Determine the (X, Y) coordinate at the center of the cell enclosing the given text.  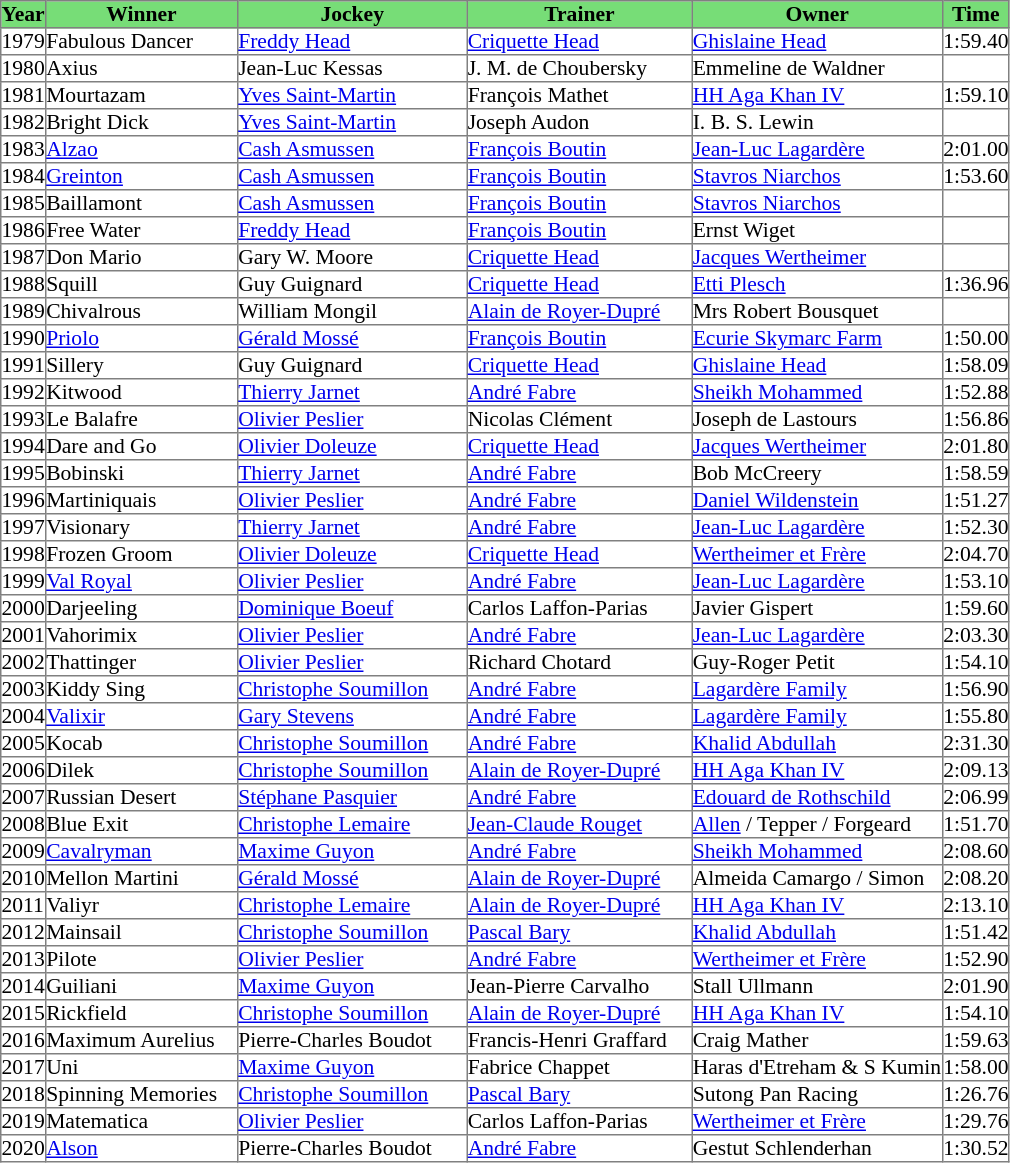
Year (24, 14)
2001 (24, 636)
Joseph Audon (580, 122)
Chivalrous (141, 312)
1:52.90 (976, 960)
Mourtazam (141, 96)
1985 (24, 204)
Jockey (352, 14)
Thattinger (141, 662)
2:08.60 (976, 852)
1:58.59 (976, 474)
1984 (24, 176)
Blue Exit (141, 824)
1:29.76 (976, 1122)
Gestut Schlenderhan (817, 1148)
Free Water (141, 230)
2:06.99 (976, 798)
1:53.60 (976, 176)
1987 (24, 258)
1989 (24, 312)
Javier Gispert (817, 608)
Squill (141, 284)
2005 (24, 744)
1986 (24, 230)
Fabulous Dancer (141, 42)
1980 (24, 68)
Daniel Wildenstein (817, 500)
1990 (24, 338)
Darjeeling (141, 608)
Priolo (141, 338)
2007 (24, 798)
Bob McCreery (817, 474)
2016 (24, 1040)
1981 (24, 96)
2:08.20 (976, 878)
2017 (24, 1068)
Rickfield (141, 1014)
Bright Dick (141, 122)
1:55.80 (976, 716)
1:59.60 (976, 608)
Uni (141, 1068)
Haras d'Etreham & S Kumin (817, 1068)
1997 (24, 528)
Baillamont (141, 204)
2011 (24, 906)
Dilek (141, 770)
Alzao (141, 150)
Ecurie Skymarc Farm (817, 338)
1998 (24, 554)
1:56.86 (976, 420)
1994 (24, 446)
2012 (24, 932)
Matematica (141, 1122)
Valiyr (141, 906)
Visionary (141, 528)
2:31.30 (976, 744)
Stall Ullmann (817, 986)
2008 (24, 824)
2000 (24, 608)
Alson (141, 1148)
1982 (24, 122)
2006 (24, 770)
Spinning Memories (141, 1094)
1995 (24, 474)
I. B. S. Lewin (817, 122)
Greinton (141, 176)
1:51.27 (976, 500)
Bobinski (141, 474)
Axius (141, 68)
François Mathet (580, 96)
2009 (24, 852)
1:51.42 (976, 932)
2019 (24, 1122)
Martiniquais (141, 500)
2:13.10 (976, 906)
1979 (24, 42)
1:59.40 (976, 42)
Don Mario (141, 258)
Richard Chotard (580, 662)
1983 (24, 150)
Jean-Claude Rouget (580, 824)
2:04.70 (976, 554)
2:03.30 (976, 636)
Kiddy Sing (141, 690)
Etti Plesch (817, 284)
2014 (24, 986)
1:58.09 (976, 366)
2018 (24, 1094)
2004 (24, 716)
1988 (24, 284)
1:52.30 (976, 528)
Gary W. Moore (352, 258)
1991 (24, 366)
Gary Stevens (352, 716)
1:59.10 (976, 96)
1996 (24, 500)
Kitwood (141, 392)
Stéphane Pasquier (352, 798)
Frozen Groom (141, 554)
Mrs Robert Bousquet (817, 312)
1:30.52 (976, 1148)
2:09.13 (976, 770)
2:01.90 (976, 986)
1:26.76 (976, 1094)
2010 (24, 878)
Mainsail (141, 932)
1:58.00 (976, 1068)
Le Balafre (141, 420)
1:52.88 (976, 392)
Jean-Pierre Carvalho (580, 986)
Jean-Luc Kessas (352, 68)
Russian Desert (141, 798)
Nicolas Clément (580, 420)
Francis-Henri Graffard (580, 1040)
2002 (24, 662)
Sutong Pan Racing (817, 1094)
Dare and Go (141, 446)
Emmeline de Waldner (817, 68)
2:01.00 (976, 150)
Sillery (141, 366)
Val Royal (141, 582)
Joseph de Lastours (817, 420)
Kocab (141, 744)
Allen / Tepper / Forgeard (817, 824)
Almeida Camargo / Simon (817, 878)
2015 (24, 1014)
2:01.80 (976, 446)
Winner (141, 14)
2003 (24, 690)
Mellon Martini (141, 878)
Valixir (141, 716)
1992 (24, 392)
1:59.63 (976, 1040)
Pilote (141, 960)
Guy-Roger Petit (817, 662)
Cavalryman (141, 852)
William Mongil (352, 312)
Vahorimix (141, 636)
Dominique Boeuf (352, 608)
2020 (24, 1148)
1:50.00 (976, 338)
Trainer (580, 14)
Ernst Wiget (817, 230)
Fabrice Chappet (580, 1068)
Maximum Aurelius (141, 1040)
Owner (817, 14)
J. M. de Choubersky (580, 68)
Edouard de Rothschild (817, 798)
Time (976, 14)
1993 (24, 420)
1:56.90 (976, 690)
1:53.10 (976, 582)
Craig Mather (817, 1040)
1999 (24, 582)
2013 (24, 960)
1:36.96 (976, 284)
1:51.70 (976, 824)
Guiliani (141, 986)
